Scan for the cell matching the given text and deliver its [x, y] coordinate at center. 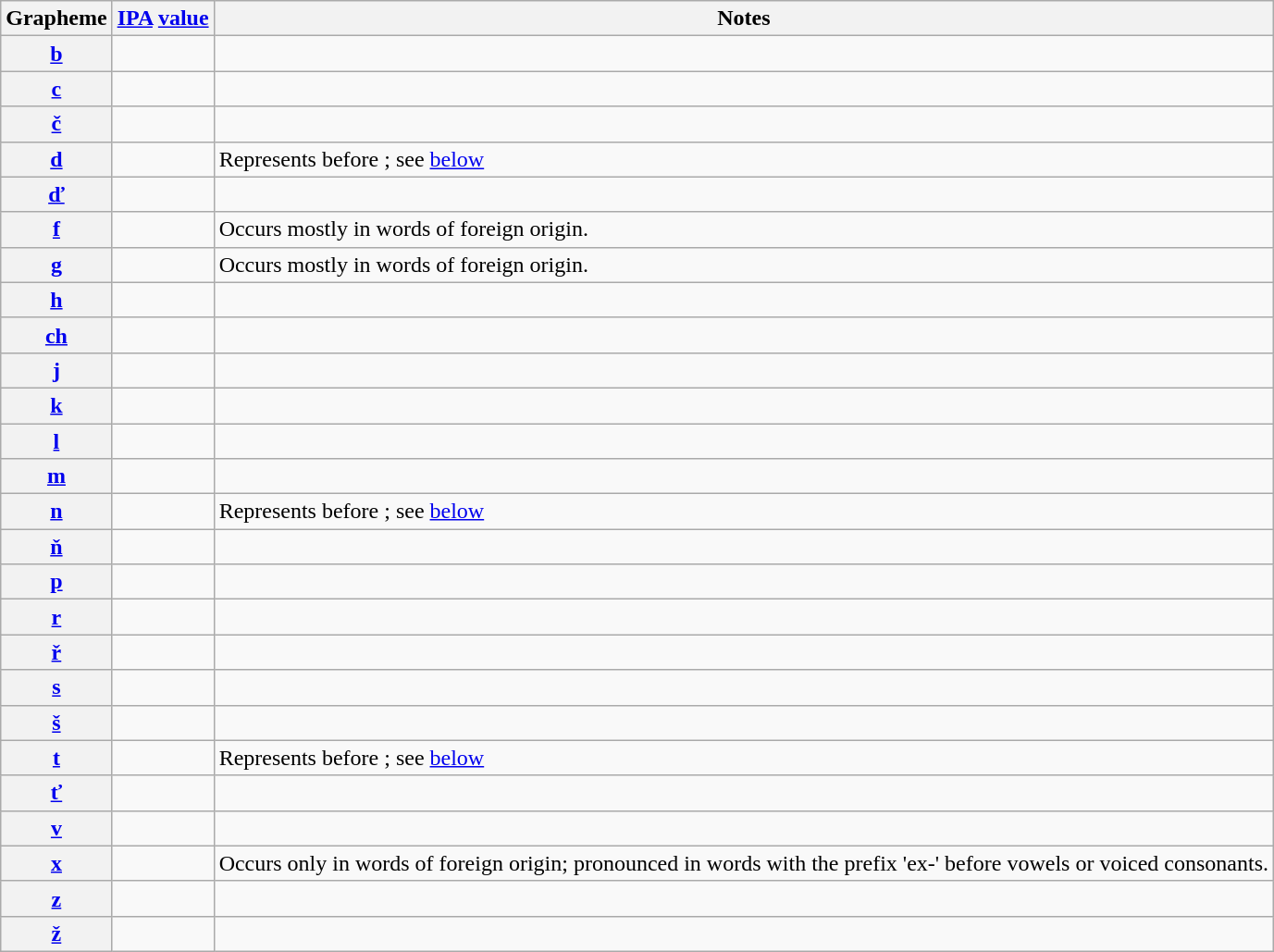
ď [56, 194]
n [56, 512]
k [56, 405]
ř [56, 652]
š [56, 723]
Grapheme [56, 19]
c [56, 89]
IPA value [163, 19]
m [56, 476]
ň [56, 547]
č [56, 124]
d [56, 159]
s [56, 687]
x [56, 863]
g [56, 265]
r [56, 617]
ť [56, 793]
v [56, 828]
f [56, 229]
b [56, 54]
t [56, 758]
ž [56, 933]
l [56, 441]
p [56, 582]
Notes [744, 19]
Occurs only in words of foreign origin; pronounced in words with the prefix 'ex-' before vowels or voiced consonants. [744, 863]
z [56, 898]
ch [56, 335]
j [56, 370]
h [56, 300]
